Find where the given text appears and provide that cell's center as (x, y) coordinate. 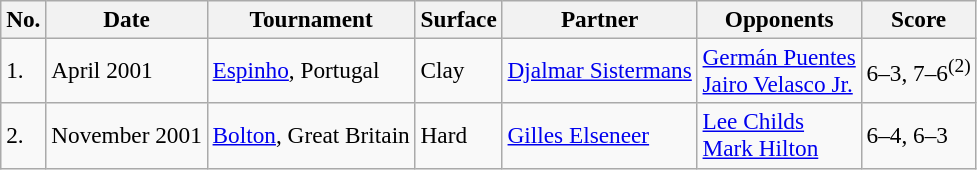
1. (24, 70)
Hard (458, 136)
Clay (458, 70)
2. (24, 136)
Lee Childs Mark Hilton (779, 136)
Tournament (311, 19)
November 2001 (126, 136)
Score (918, 19)
Djalmar Sistermans (600, 70)
Date (126, 19)
6–4, 6–3 (918, 136)
6–3, 7–6(2) (918, 70)
Surface (458, 19)
No. (24, 19)
Partner (600, 19)
April 2001 (126, 70)
Gilles Elseneer (600, 136)
Bolton, Great Britain (311, 136)
Germán Puentes Jairo Velasco Jr. (779, 70)
Espinho, Portugal (311, 70)
Opponents (779, 19)
